Scan for the cell matching the given text and deliver its (X, Y) coordinate at center. 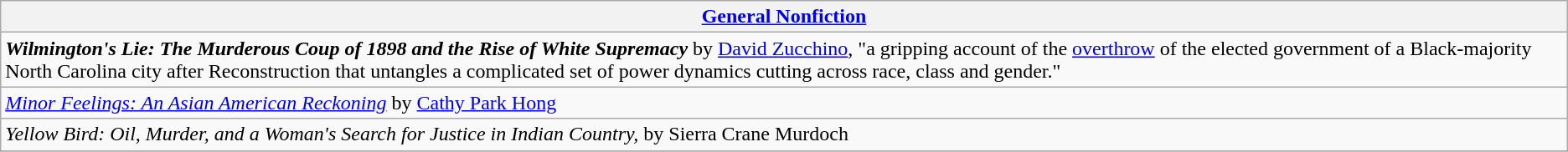
General Nonfiction (784, 17)
Minor Feelings: An Asian American Reckoning by Cathy Park Hong (784, 103)
Yellow Bird: Oil, Murder, and a Woman's Search for Justice in Indian Country, by Sierra Crane Murdoch (784, 134)
